Extract the (x, y) coordinate from the center of the cell holding the provided text.  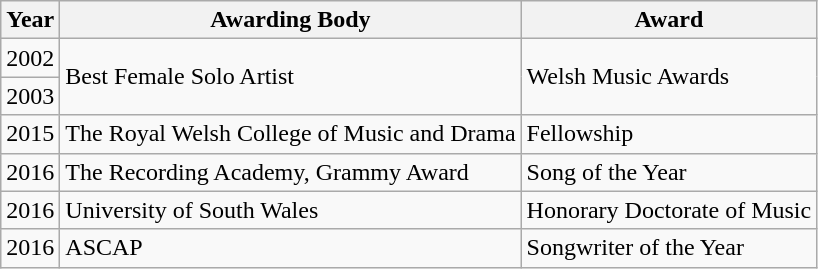
Best Female Solo Artist (290, 77)
Fellowship (669, 134)
2002 (30, 58)
The Recording Academy, Grammy Award (290, 172)
2003 (30, 96)
Awarding Body (290, 20)
Welsh Music Awards (669, 77)
ASCAP (290, 248)
The Royal Welsh College of Music and Drama (290, 134)
Year (30, 20)
Award (669, 20)
Honorary Doctorate of Music (669, 210)
Songwriter of the Year (669, 248)
2015 (30, 134)
University of South Wales (290, 210)
Song of the Year (669, 172)
